Output the (x, y) coordinate of the center of the cell containing the given text.  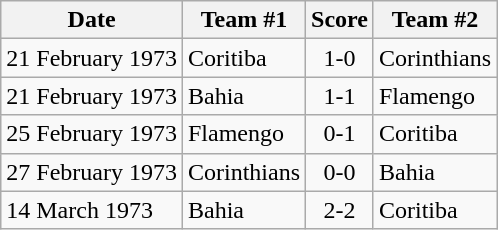
14 March 1973 (92, 210)
2-2 (340, 210)
27 February 1973 (92, 172)
Score (340, 20)
25 February 1973 (92, 134)
Team #2 (434, 20)
1-0 (340, 58)
1-1 (340, 96)
0-1 (340, 134)
0-0 (340, 172)
Team #1 (244, 20)
Date (92, 20)
